From the cell containing the given text, extract its center point as [X, Y] coordinate. 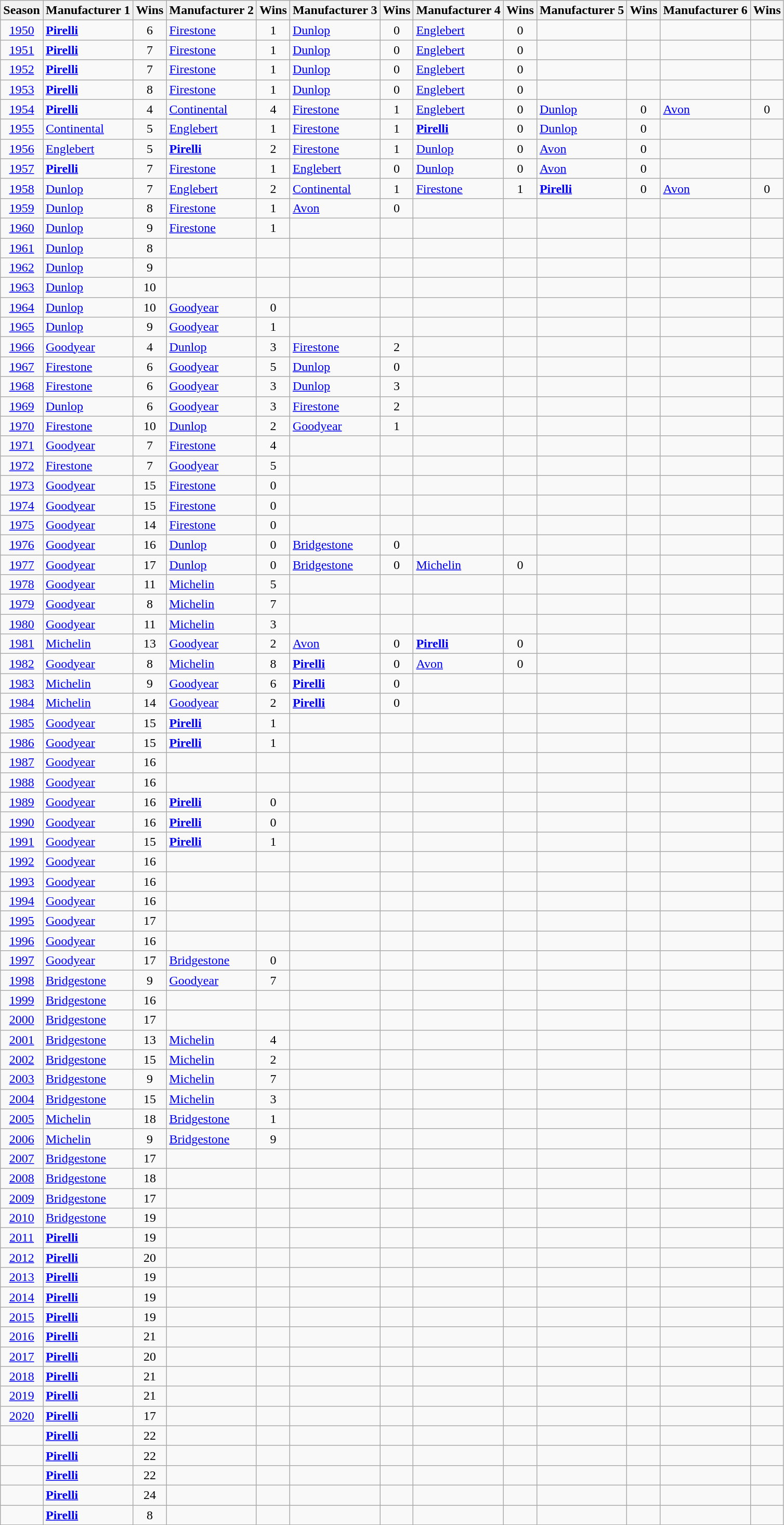
1987 [22, 763]
1989 [22, 802]
1998 [22, 980]
1969 [22, 406]
2006 [22, 1139]
1959 [22, 208]
1977 [22, 564]
1990 [22, 822]
1957 [22, 169]
24 [150, 1495]
2017 [22, 1356]
1963 [22, 288]
2009 [22, 1198]
1950 [22, 30]
1992 [22, 861]
1983 [22, 683]
2004 [22, 1099]
1964 [22, 307]
1976 [22, 545]
2019 [22, 1396]
1994 [22, 901]
1985 [22, 723]
1981 [22, 644]
2013 [22, 1277]
2008 [22, 1178]
1955 [22, 129]
1973 [22, 485]
1999 [22, 1000]
Season [22, 10]
1974 [22, 505]
1986 [22, 743]
Manufacturer 3 [335, 10]
1979 [22, 604]
1975 [22, 525]
1958 [22, 188]
Manufacturer 5 [581, 10]
Manufacturer 2 [211, 10]
1997 [22, 961]
1951 [22, 50]
2003 [22, 1079]
1962 [22, 268]
1960 [22, 228]
1991 [22, 842]
1972 [22, 466]
2007 [22, 1158]
2014 [22, 1297]
1982 [22, 664]
1966 [22, 347]
1971 [22, 446]
1995 [22, 921]
2010 [22, 1218]
1956 [22, 149]
1967 [22, 367]
1970 [22, 426]
1961 [22, 248]
1993 [22, 882]
2020 [22, 1416]
1952 [22, 70]
2011 [22, 1238]
2005 [22, 1119]
1954 [22, 109]
1965 [22, 327]
2001 [22, 1040]
Manufacturer 6 [705, 10]
2002 [22, 1059]
2016 [22, 1337]
1984 [22, 703]
Manufacturer 4 [459, 10]
1980 [22, 624]
1968 [22, 386]
1953 [22, 89]
2012 [22, 1258]
1978 [22, 585]
2000 [22, 1020]
1996 [22, 941]
2015 [22, 1317]
2018 [22, 1376]
1988 [22, 782]
Manufacturer 1 [87, 10]
